Scan for the cell matching the given text and deliver its (x, y) coordinate at center. 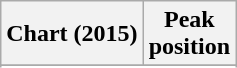
Peakposition (189, 34)
Chart (2015) (72, 34)
